Detect which cell encompasses the target text, then output its [x, y] center coordinate. 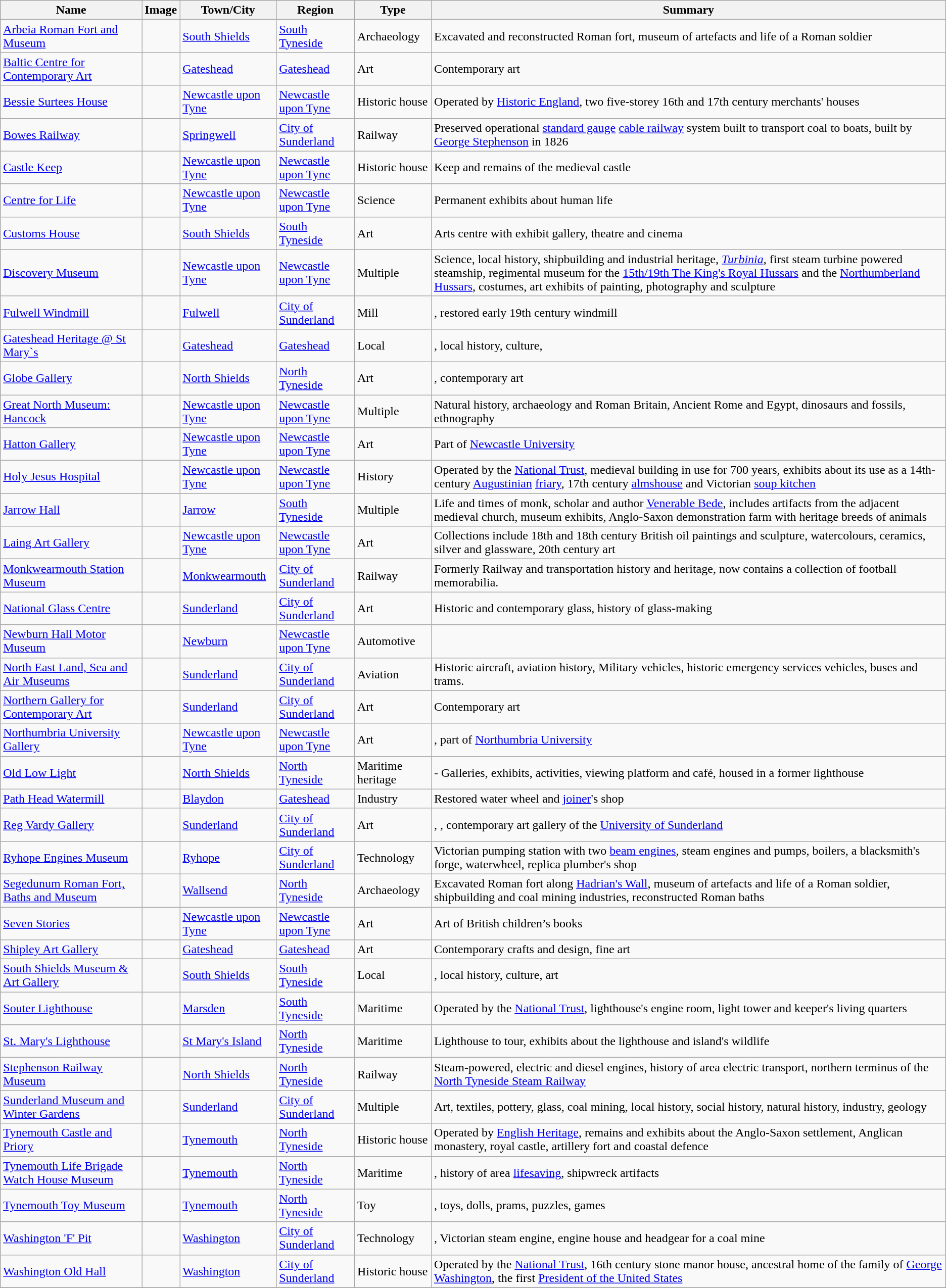
Seven Stories [71, 923]
, local history, culture, [689, 345]
Great North Museum: Hancock [71, 411]
Northumbria University Gallery [71, 739]
Collections include 18th and 18th century British oil paintings and sculpture, watercolours, ceramics, silver and glassware, 20th century art [689, 542]
Victorian pumping station with two beam engines, steam engines and pumps, boilers, a blacksmith's forge, waterwheel, replica plumber's shop [689, 858]
Sunderland Museum and Winter Gardens [71, 1107]
Ryhope [228, 858]
Hatton Gallery [71, 444]
Name [71, 10]
South Shields Museum & Art Gallery [71, 976]
St. Mary's Lighthouse [71, 1042]
Baltic Centre for Contemporary Art [71, 69]
Art of British children’s books [689, 923]
Centre for Life [71, 200]
Contemporary crafts and design, fine art [689, 950]
Blaydon [228, 799]
Arbeia Roman Fort and Museum [71, 36]
Fulwell Windmill [71, 312]
, local history, culture, art [689, 976]
Path Head Watermill [71, 799]
Shipley Art Gallery [71, 950]
Northern Gallery for Contemporary Art [71, 707]
Monkwearmouth [228, 576]
Restored water wheel and joiner's shop [689, 799]
Washington 'F' Pit [71, 1239]
Washington Old Hall [71, 1271]
Tynemouth Toy Museum [71, 1205]
Discovery Museum [71, 273]
Science [393, 200]
Maritime heritage [393, 773]
Operated by Historic England, two five-storey 16th and 17th century merchants' houses [689, 102]
Bowes Railway [71, 134]
Steam-powered, electric and diesel engines, history of area electric transport, northern terminus of the North Tyneside Steam Railway [689, 1074]
, part of Northumbria University [689, 739]
Old Low Light [71, 773]
Permanent exhibits about human life [689, 200]
- Galleries, exhibits, activities, viewing platform and café, housed in a former lighthouse [689, 773]
Segedunum Roman Fort, Baths and Museum [71, 890]
Arts centre with exhibit gallery, theatre and cinema [689, 233]
Monkwearmouth Station Museum [71, 576]
Jarrow [228, 510]
Customs House [71, 233]
Part of Newcastle University [689, 444]
Tynemouth Castle and Priory [71, 1140]
Globe Gallery [71, 378]
, , contemporary art gallery of the University of Sunderland [689, 824]
Keep and remains of the medieval castle [689, 168]
, toys, dolls, prams, puzzles, games [689, 1205]
North East Land, Sea and Air Museums [71, 674]
Laing Art Gallery [71, 542]
Image [161, 10]
Type [393, 10]
Natural history, archaeology and Roman Britain, Ancient Rome and Egypt, dinosaurs and fossils, ethnography [689, 411]
Fulwell [228, 312]
Formerly Railway and transportation history and heritage, now contains a collection of football memorabilia. [689, 576]
Wallsend [228, 890]
Summary [689, 10]
, Victorian steam engine, engine house and headgear for a coal mine [689, 1239]
Castle Keep [71, 168]
Town/City [228, 10]
Mill [393, 312]
Art, textiles, pottery, glass, coal mining, local history, social history, natural history, industry, geology [689, 1107]
Historic aircraft, aviation history, Military vehicles, historic emergency services vehicles, buses and trams. [689, 674]
Springwell [228, 134]
, history of area lifesaving, shipwreck artifacts [689, 1173]
Region [315, 10]
Operated by the National Trust, lighthouse's engine room, light tower and keeper's living quarters [689, 1008]
Automotive [393, 641]
Preserved operational standard gauge cable railway system built to transport coal to boats, built by George Stephenson in 1826 [689, 134]
Reg Vardy Gallery [71, 824]
Gateshead Heritage @ St Mary`s [71, 345]
National Glass Centre [71, 608]
Historic and contemporary glass, history of glass-making [689, 608]
Newburn [228, 641]
Stephenson Railway Museum [71, 1074]
Lighthouse to tour, exhibits about the lighthouse and island's wildlife [689, 1042]
Bessie Surtees House [71, 102]
St Mary's Island [228, 1042]
, contemporary art [689, 378]
Ryhope Engines Museum [71, 858]
Aviation [393, 674]
Holy Jesus Hospital [71, 477]
Souter Lighthouse [71, 1008]
Jarrow Hall [71, 510]
Marsden [228, 1008]
History [393, 477]
Toy [393, 1205]
Excavated and reconstructed Roman fort, museum of artefacts and life of a Roman soldier [689, 36]
Tynemouth Life Brigade Watch House Museum [71, 1173]
, restored early 19th century windmill [689, 312]
Newburn Hall Motor Museum [71, 641]
Industry [393, 799]
